Determine the [X, Y] coordinate at the center of the cell enclosing the given text.  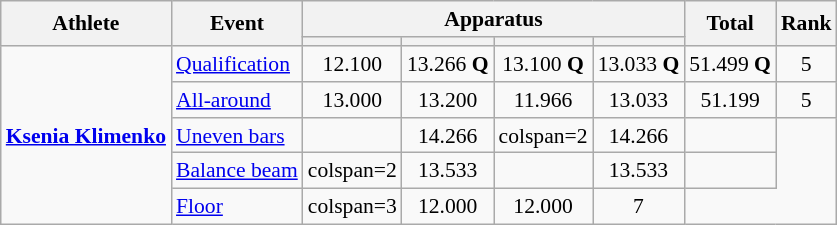
13.000 [352, 100]
Qualification [237, 64]
11.966 [544, 100]
Uneven bars [237, 136]
51.499 Q [730, 64]
13.200 [448, 100]
Ksenia Klimenko [86, 135]
Balance beam [237, 171]
7 [639, 207]
13.033 [639, 100]
Rank [806, 24]
Athlete [86, 24]
Total [730, 24]
51.199 [730, 100]
Floor [237, 207]
All-around [237, 100]
13.100 Q [544, 64]
colspan=3 [352, 207]
Event [237, 24]
13.266 Q [448, 64]
12.100 [352, 64]
Apparatus [494, 19]
13.033 Q [639, 64]
